Return the (x, y) coordinate for the center point of the cell that contains the specified text.  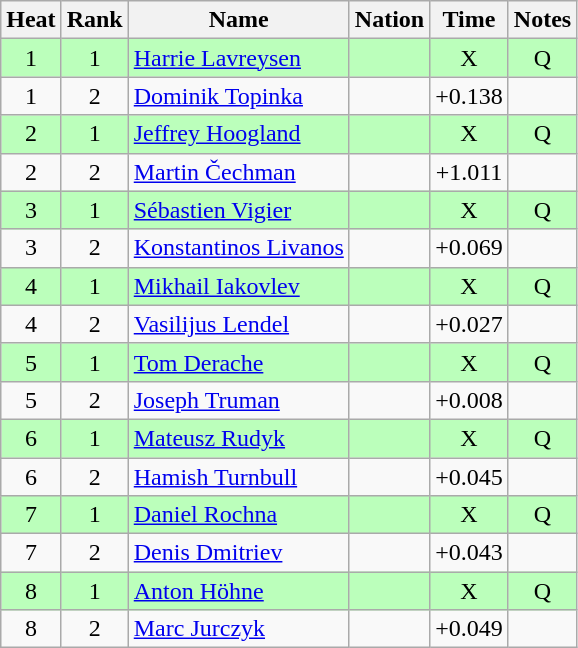
Jeffrey Hoogland (238, 134)
Tom Derache (238, 362)
+0.069 (470, 248)
Anton Höhne (238, 591)
Mateusz Rudyk (238, 438)
+0.049 (470, 629)
Mikhail Iakovlev (238, 286)
Hamish Turnbull (238, 477)
Dominik Topinka (238, 96)
Nation (389, 20)
Denis Dmitriev (238, 553)
Harrie Lavreysen (238, 58)
+0.043 (470, 553)
+0.027 (470, 324)
+0.008 (470, 400)
Time (470, 20)
Joseph Truman (238, 400)
+0.045 (470, 477)
Sébastien Vigier (238, 210)
Marc Jurczyk (238, 629)
+0.138 (470, 96)
Vasilijus Lendel (238, 324)
Rank (94, 20)
Konstantinos Livanos (238, 248)
Notes (542, 20)
Daniel Rochna (238, 515)
Martin Čechman (238, 172)
Name (238, 20)
Heat (31, 20)
+1.011 (470, 172)
